Find where the given text appears and provide that cell's center as (X, Y) coordinate. 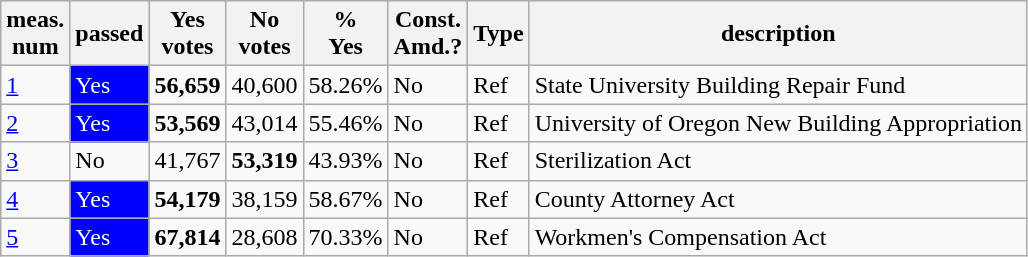
University of Oregon New Building Appropriation (778, 123)
5 (36, 237)
43,014 (264, 123)
58.26% (346, 85)
41,767 (188, 161)
2 (36, 123)
meas.num (36, 34)
56,659 (188, 85)
40,600 (264, 85)
Sterilization Act (778, 161)
Yesvotes (188, 34)
Type (498, 34)
%Yes (346, 34)
Workmen's Compensation Act (778, 237)
description (778, 34)
1 (36, 85)
28,608 (264, 237)
55.46% (346, 123)
passed (110, 34)
Novotes (264, 34)
3 (36, 161)
County Attorney Act (778, 199)
38,159 (264, 199)
67,814 (188, 237)
State University Building Repair Fund (778, 85)
43.93% (346, 161)
54,179 (188, 199)
58.67% (346, 199)
53,319 (264, 161)
Const.Amd.? (428, 34)
53,569 (188, 123)
4 (36, 199)
70.33% (346, 237)
